Determine the (X, Y) coordinate at the center of the cell enclosing the given text.  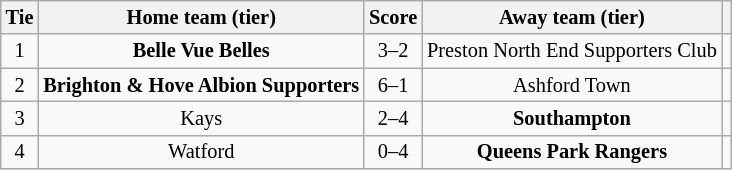
Tie (20, 17)
Southampton (572, 118)
Kays (201, 118)
2 (20, 85)
Brighton & Hove Albion Supporters (201, 85)
Score (393, 17)
3–2 (393, 51)
Away team (tier) (572, 17)
Home team (tier) (201, 17)
Preston North End Supporters Club (572, 51)
Watford (201, 152)
1 (20, 51)
Queens Park Rangers (572, 152)
3 (20, 118)
6–1 (393, 85)
2–4 (393, 118)
0–4 (393, 152)
4 (20, 152)
Ashford Town (572, 85)
Belle Vue Belles (201, 51)
